Output the [X, Y] coordinate of the center of the cell containing the given text.  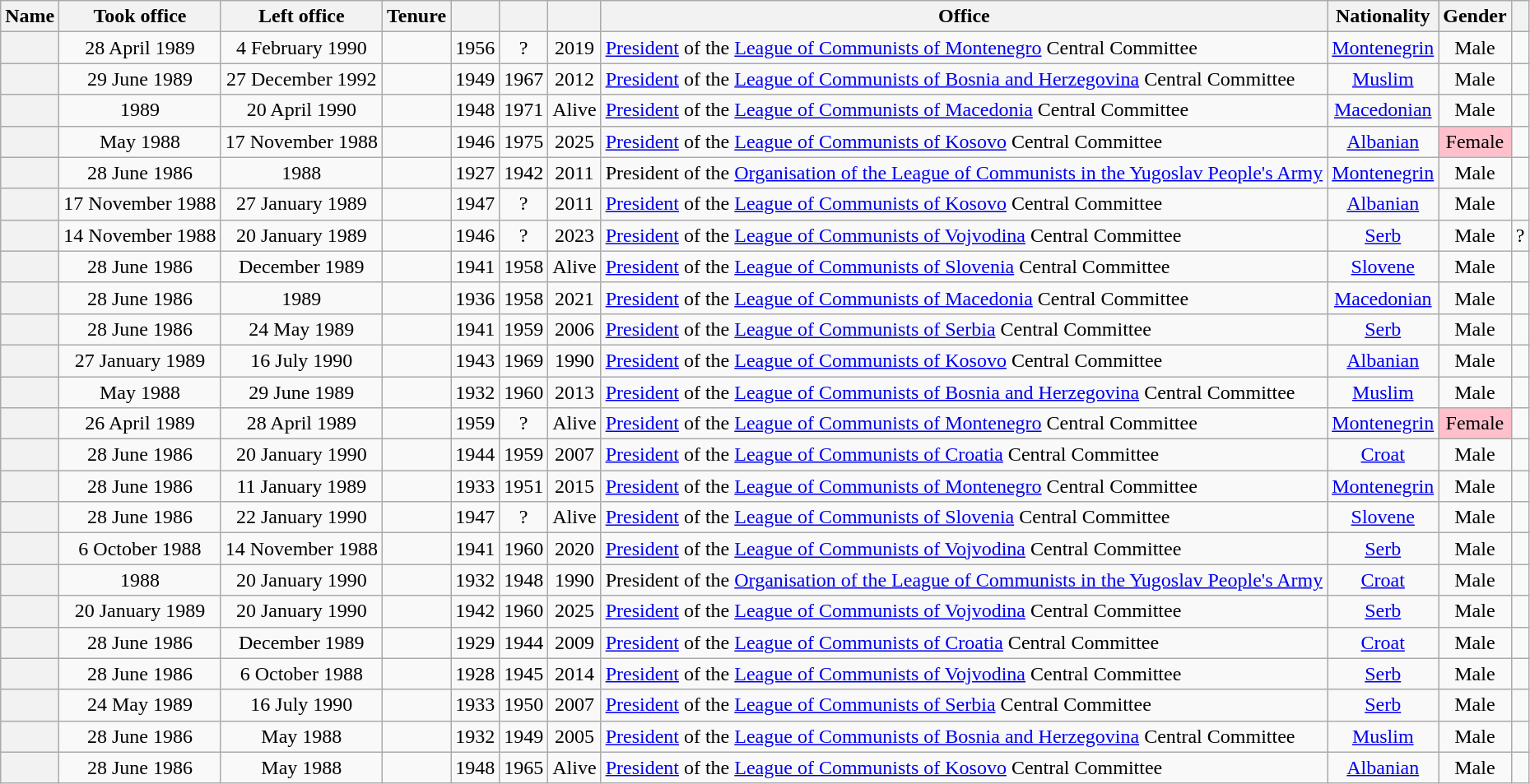
26 April 1989 [140, 424]
Name [30, 16]
1975 [523, 141]
1927 [476, 173]
Left office [301, 16]
1943 [476, 360]
22 January 1990 [301, 517]
2005 [574, 736]
1956 [476, 48]
1965 [523, 768]
2013 [574, 392]
1945 [523, 674]
2020 [574, 549]
11 January 1989 [301, 486]
4 February 1990 [301, 48]
1951 [523, 486]
2006 [574, 329]
Tenure [416, 16]
1928 [476, 674]
1967 [523, 79]
Took office [140, 16]
2014 [574, 674]
Office [965, 16]
1971 [523, 110]
20 April 1990 [301, 110]
2021 [574, 298]
2019 [574, 48]
2012 [574, 79]
2023 [574, 235]
2009 [574, 643]
1969 [523, 360]
Gender [1475, 16]
27 December 1992 [301, 79]
1936 [476, 298]
1929 [476, 643]
Nationality [1383, 16]
1950 [523, 705]
2015 [574, 486]
